From the cell containing the given text, extract its center point as [x, y] coordinate. 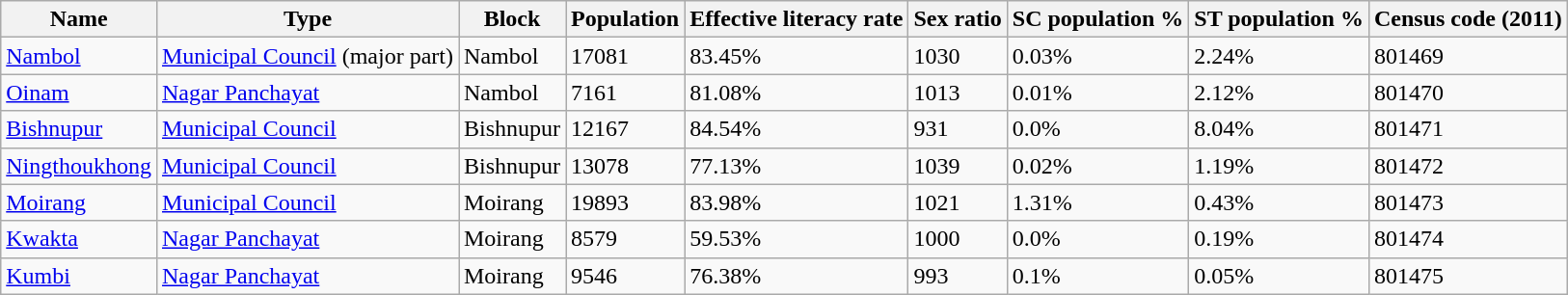
Kumbi [79, 276]
1.31% [1097, 202]
1030 [958, 56]
Census code (2011) [1468, 19]
8579 [625, 239]
59.53% [797, 239]
0.19% [1279, 239]
1000 [958, 239]
0.43% [1279, 202]
84.54% [797, 129]
1.19% [1279, 166]
81.08% [797, 93]
801471 [1468, 129]
0.1% [1097, 276]
Block [513, 19]
83.45% [797, 56]
Population [625, 19]
0.05% [1279, 276]
Kwakta [79, 239]
1013 [958, 93]
2.12% [1279, 93]
Name [79, 19]
Ningthoukhong [79, 166]
801469 [1468, 56]
1021 [958, 202]
801470 [1468, 93]
2.24% [1279, 56]
1039 [958, 166]
993 [958, 276]
0.02% [1097, 166]
Oinam [79, 93]
801474 [1468, 239]
7161 [625, 93]
801472 [1468, 166]
17081 [625, 56]
0.03% [1097, 56]
8.04% [1279, 129]
76.38% [797, 276]
Effective literacy rate [797, 19]
SC population % [1097, 19]
9546 [625, 276]
19893 [625, 202]
801473 [1468, 202]
Municipal Council (major part) [307, 56]
Type [307, 19]
931 [958, 129]
801475 [1468, 276]
83.98% [797, 202]
13078 [625, 166]
ST population % [1279, 19]
Sex ratio [958, 19]
12167 [625, 129]
0.01% [1097, 93]
77.13% [797, 166]
